Output the (x, y) coordinate of the center of the cell containing the given text.  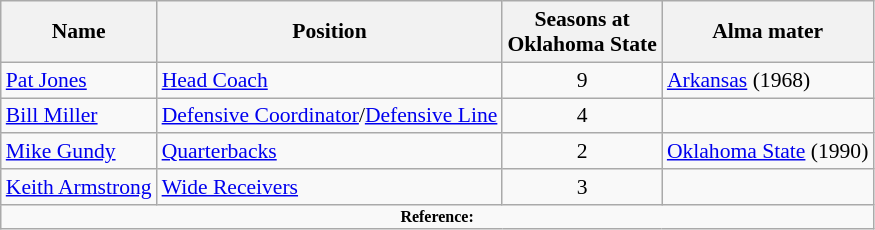
Bill Miller (79, 116)
9 (582, 80)
Quarterbacks (330, 152)
4 (582, 116)
Head Coach (330, 80)
Mike Gundy (79, 152)
2 (582, 152)
Keith Armstrong (79, 187)
Oklahoma State (1990) (768, 152)
Name (79, 32)
Defensive Coordinator/Defensive Line (330, 116)
Seasons atOklahoma State (582, 32)
Arkansas (1968) (768, 80)
Pat Jones (79, 80)
Reference: (438, 217)
Wide Receivers (330, 187)
3 (582, 187)
Alma mater (768, 32)
Position (330, 32)
